Pinpoint the cell where the given text exists, returning its [X, Y] midpoint coordinate. 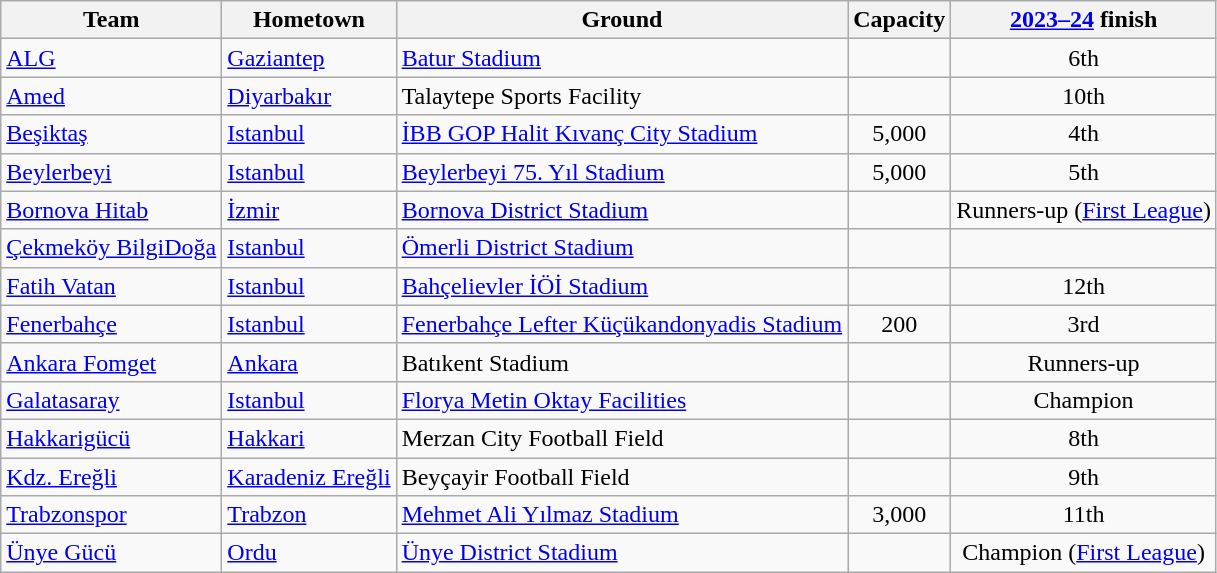
12th [1084, 286]
Trabzon [309, 515]
Runners-up [1084, 362]
Champion (First League) [1084, 553]
Mehmet Ali Yılmaz Stadium [622, 515]
Beylerbeyi 75. Yıl Stadium [622, 172]
Bornova Hitab [112, 210]
Hometown [309, 20]
Florya Metin Oktay Facilities [622, 400]
Hakkarigücü [112, 438]
Bahçelievler İÖİ Stadium [622, 286]
Trabzonspor [112, 515]
Capacity [900, 20]
8th [1084, 438]
Fatih Vatan [112, 286]
Runners-up (First League) [1084, 210]
Team [112, 20]
Merzan City Football Field [622, 438]
Batıkent Stadium [622, 362]
Batur Stadium [622, 58]
Amed [112, 96]
2023–24 finish [1084, 20]
Ground [622, 20]
Ünye District Stadium [622, 553]
Ünye Gücü [112, 553]
Ordu [309, 553]
Gaziantep [309, 58]
Diyarbakır [309, 96]
Kdz. Ereğli [112, 477]
Beyçayir Football Field [622, 477]
Beylerbeyi [112, 172]
Beşiktaş [112, 134]
İBB GOP Halit Kıvanç City Stadium [622, 134]
Fenerbahçe Lefter Küçükandonyadis Stadium [622, 324]
Ankara Fomget [112, 362]
Fenerbahçe [112, 324]
Karadeniz Ereğli [309, 477]
Champion [1084, 400]
Hakkari [309, 438]
3,000 [900, 515]
4th [1084, 134]
Ankara [309, 362]
6th [1084, 58]
Çekmeköy BilgiDoğa [112, 248]
11th [1084, 515]
3rd [1084, 324]
Ömerli District Stadium [622, 248]
ALG [112, 58]
5th [1084, 172]
200 [900, 324]
10th [1084, 96]
9th [1084, 477]
İzmir [309, 210]
Galatasaray [112, 400]
Talaytepe Sports Facility [622, 96]
Bornova District Stadium [622, 210]
